Output the [x, y] coordinate of the center of the cell containing the given text.  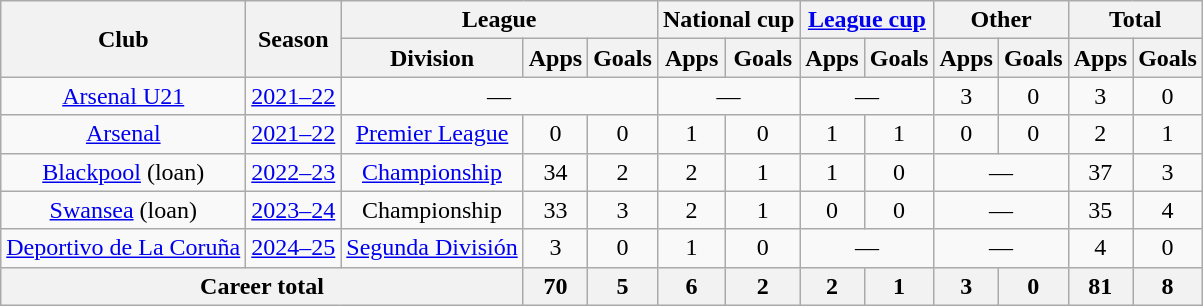
8 [1168, 286]
League cup [867, 20]
League [500, 20]
5 [623, 286]
Other [1001, 20]
Segunda División [432, 248]
33 [555, 210]
2023–24 [294, 210]
Deportivo de La Coruña [124, 248]
Swansea (loan) [124, 210]
37 [1100, 172]
National cup [728, 20]
2024–25 [294, 248]
34 [555, 172]
Club [124, 39]
6 [691, 286]
Career total [262, 286]
81 [1100, 286]
Premier League [432, 134]
70 [555, 286]
Blackpool (loan) [124, 172]
Arsenal [124, 134]
35 [1100, 210]
Total [1135, 20]
Arsenal U21 [124, 96]
Division [432, 58]
Season [294, 39]
2022–23 [294, 172]
